Detect which cell encompasses the target text, then output its (x, y) center coordinate. 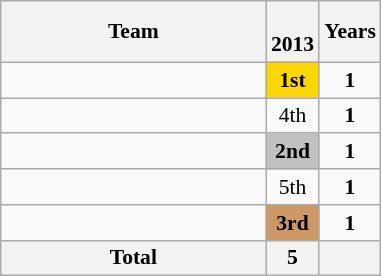
Years (350, 32)
3rd (292, 223)
2nd (292, 152)
Total (134, 258)
2013 (292, 32)
Team (134, 32)
4th (292, 116)
1st (292, 80)
5th (292, 187)
5 (292, 258)
